From the cell containing the given text, extract its center point as [x, y] coordinate. 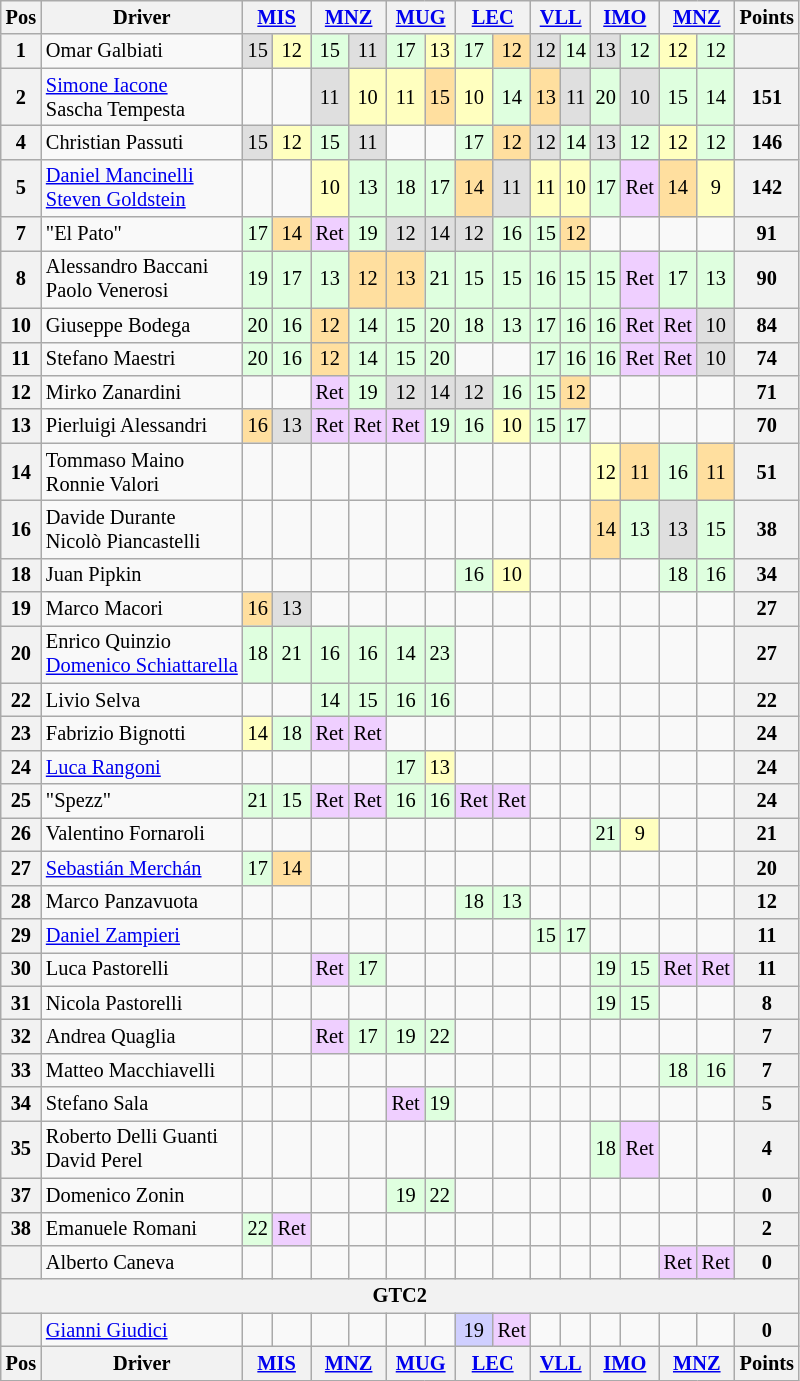
1 [21, 51]
Enrico Quinzio Domenico Schiattarella [142, 654]
91 [767, 234]
90 [767, 279]
Christian Passuti [142, 142]
29 [21, 935]
Mirko Zanardini [142, 392]
"El Pato" [142, 234]
Fabrizio Bignotti [142, 733]
51 [767, 472]
Luca Rangoni [142, 767]
Giuseppe Bodega [142, 325]
Livio Selva [142, 700]
74 [767, 359]
151 [767, 97]
"Spezz" [142, 801]
Sebastián Merchán [142, 868]
30 [21, 969]
35 [21, 1149]
33 [21, 1070]
Gianni Giudici [142, 1330]
84 [767, 325]
70 [767, 426]
Pierluigi Alessandri [142, 426]
Emanuele Romani [142, 1229]
32 [21, 1036]
Alberto Caneva [142, 1262]
Davide Durante Nicolò Piancastelli [142, 529]
Valentino Fornaroli [142, 834]
Daniel Mancinelli Steven Goldstein [142, 188]
Stefano Sala [142, 1104]
26 [21, 834]
25 [21, 801]
Roberto Delli Guanti David Perel [142, 1149]
Alessandro Baccani Paolo Venerosi [142, 279]
28 [21, 902]
GTC2 [400, 1296]
Luca Pastorelli [142, 969]
Juan Pipkin [142, 575]
Marco Panzavuota [142, 902]
Domenico Zonin [142, 1195]
Simone Iacone Sascha Tempesta [142, 97]
31 [21, 1003]
Omar Galbiati [142, 51]
Tommaso Maino Ronnie Valori [142, 472]
146 [767, 142]
Nicola Pastorelli [142, 1003]
142 [767, 188]
Matteo Macchiavelli [142, 1070]
Andrea Quaglia [142, 1036]
37 [21, 1195]
Daniel Zampieri [142, 935]
Marco Macori [142, 609]
71 [767, 392]
Stefano Maestri [142, 359]
